Capture the cell that displays the provided text and extract its [x, y] central coordinate. 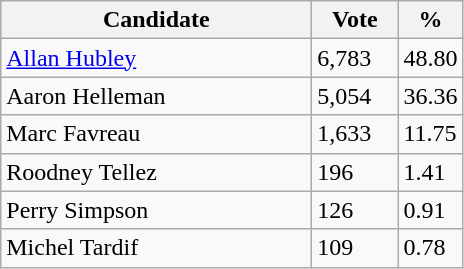
126 [355, 210]
Vote [355, 20]
Candidate [156, 20]
48.80 [430, 58]
6,783 [355, 58]
36.36 [430, 96]
5,054 [355, 96]
196 [355, 172]
0.78 [430, 248]
0.91 [430, 210]
11.75 [430, 134]
Marc Favreau [156, 134]
Aaron Helleman [156, 96]
1.41 [430, 172]
Allan Hubley [156, 58]
Michel Tardif [156, 248]
Perry Simpson [156, 210]
109 [355, 248]
% [430, 20]
1,633 [355, 134]
Roodney Tellez [156, 172]
